Capture the cell that displays the provided text and extract its [x, y] central coordinate. 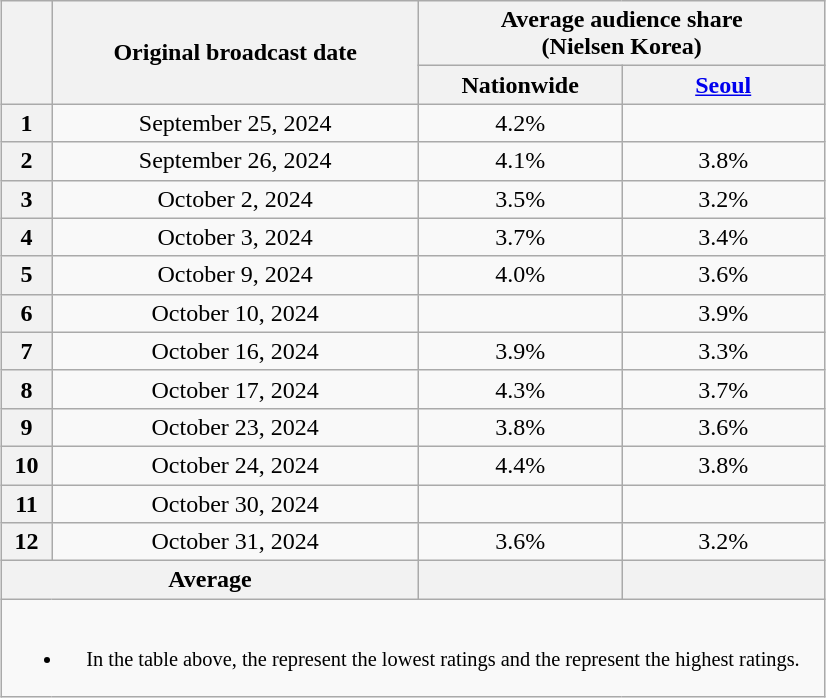
October 16, 2024 [236, 351]
3.4% [724, 237]
8 [26, 389]
October 23, 2024 [236, 427]
7 [26, 351]
6 [26, 313]
3.3% [724, 351]
October 17, 2024 [236, 389]
1 [26, 123]
4.0% [520, 275]
October 2, 2024 [236, 199]
October 9, 2024 [236, 275]
September 26, 2024 [236, 161]
October 30, 2024 [236, 503]
Original broadcast date [236, 52]
11 [26, 503]
4.2% [520, 123]
Average audience share(Nielsen Korea) [622, 34]
Nationwide [520, 85]
Average [210, 580]
2 [26, 161]
10 [26, 465]
October 31, 2024 [236, 542]
3 [26, 199]
October 24, 2024 [236, 465]
3.5% [520, 199]
5 [26, 275]
12 [26, 542]
4 [26, 237]
In the table above, the represent the lowest ratings and the represent the highest ratings. [413, 648]
October 10, 2024 [236, 313]
4.4% [520, 465]
4.3% [520, 389]
September 25, 2024 [236, 123]
Seoul [724, 85]
9 [26, 427]
October 3, 2024 [236, 237]
4.1% [520, 161]
